Capture the cell that displays the provided text and extract its (x, y) central coordinate. 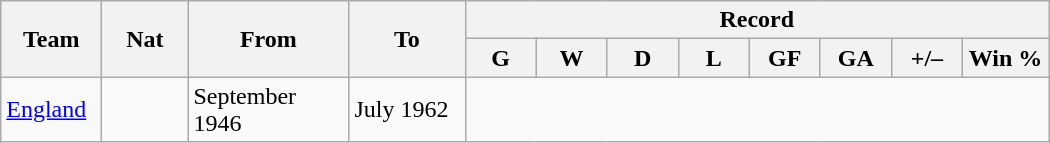
Record (757, 20)
Win % (1005, 58)
L (714, 58)
To (407, 39)
From (268, 39)
+/– (926, 58)
England (52, 110)
July 1962 (407, 110)
Team (52, 39)
GA (856, 58)
D (642, 58)
September 1946 (268, 110)
Nat (145, 39)
GF (784, 58)
W (572, 58)
G (500, 58)
